From the cell containing the given text, extract its center point as [X, Y] coordinate. 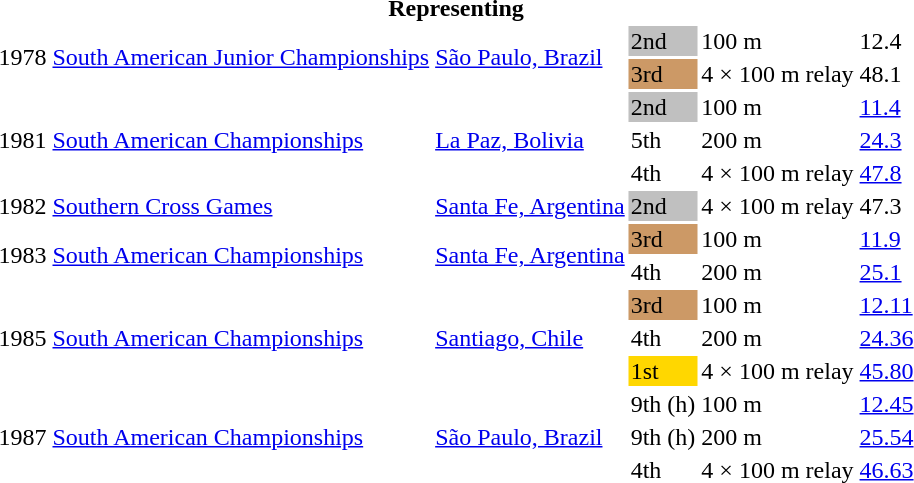
Santiago, Chile [530, 338]
South American Junior Championships [241, 58]
La Paz, Bolivia [530, 140]
1st [663, 371]
Southern Cross Games [241, 206]
São Paulo, Brazil [530, 58]
5th [663, 140]
